Provide the [X, Y] coordinate of the cell's center where the given text is located.  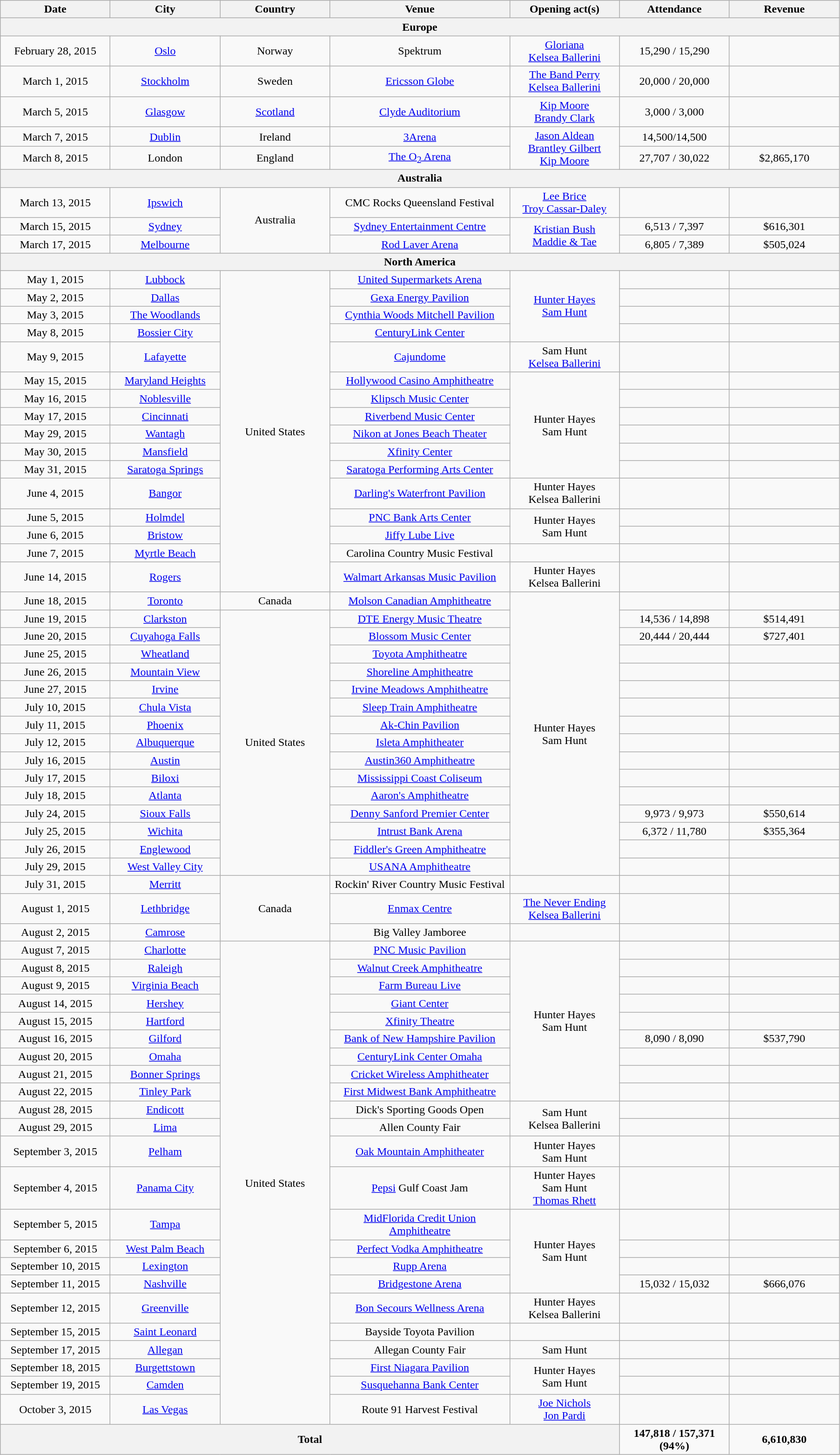
March 7, 2015 [55, 137]
Perfect Vodka Amphitheatre [420, 1248]
August 1, 2015 [55, 908]
Denny Sanford Premier Center [420, 813]
March 8, 2015 [55, 158]
Enmax Centre [420, 908]
Pepsi Gulf Coast Jam [420, 1188]
July 10, 2015 [55, 707]
PNC Music Pavilion [420, 950]
GlorianaKelsea Ballerini [564, 51]
Wantagh [165, 434]
Europe [420, 27]
Hollywood Casino Amphitheatre [420, 381]
June 4, 2015 [55, 494]
August 21, 2015 [55, 1074]
CenturyLink Center [420, 333]
Gexa Energy Pavilion [420, 298]
Irvine [165, 690]
Mountain View [165, 672]
Route 91 Harvest Festival [420, 1409]
Raleigh [165, 968]
Camrose [165, 933]
June 19, 2015 [55, 619]
$514,491 [784, 619]
Melbourne [165, 244]
Date [55, 9]
Isleta Amphitheater [420, 743]
Allegan [165, 1350]
PNC Bank Arts Center [420, 517]
July 24, 2015 [55, 813]
Omaha [165, 1056]
Holmdel [165, 517]
Noblesville [165, 399]
Saratoga Performing Arts Center [420, 469]
West Palm Beach [165, 1248]
Shoreline Amphitheatre [420, 672]
Susquehanna Bank Center [420, 1385]
June 14, 2015 [55, 576]
Hunter HayesSam HuntThomas Rhett [564, 1188]
First Midwest Bank Amphitheatre [420, 1092]
June 5, 2015 [55, 517]
Dublin [165, 137]
Phoenix [165, 725]
Country [275, 9]
Englewood [165, 849]
Jason Aldean Brantley Gilbert Kip Moore [564, 148]
Burgettstown [165, 1367]
Saratoga Springs [165, 469]
September 11, 2015 [55, 1284]
September 4, 2015 [55, 1188]
Mississippi Coast Coliseum [420, 778]
Ak-Chin Pavilion [420, 725]
Clyde Auditorium [420, 112]
The Band PerryKelsea Ballerini [564, 81]
Lexington [165, 1266]
May 3, 2015 [55, 315]
August 8, 2015 [55, 968]
Cricket Wireless Amphitheater [420, 1074]
14,536 / 14,898 [674, 619]
Greenville [165, 1308]
August 9, 2015 [55, 986]
United Supermarkets Arena [420, 279]
Farm Bureau Live [420, 986]
Fiddler's Green Amphitheatre [420, 849]
September 19, 2015 [55, 1385]
Lubbock [165, 279]
Mansfield [165, 452]
Blossom Music Center [420, 636]
The Woodlands [165, 315]
September 10, 2015 [55, 1266]
15,290 / 15,290 [674, 51]
September 6, 2015 [55, 1248]
3,000 / 3,000 [674, 112]
June 25, 2015 [55, 654]
Sweden [275, 81]
March 13, 2015 [55, 202]
Saint Leonard [165, 1332]
$550,614 [784, 813]
August 7, 2015 [55, 950]
$727,401 [784, 636]
May 2, 2015 [55, 298]
March 15, 2015 [55, 226]
Bristow [165, 535]
Hartford [165, 1021]
May 30, 2015 [55, 452]
Stockholm [165, 81]
Allen County Fair [420, 1127]
Tampa [165, 1225]
Riverbend Music Center [420, 416]
Sydney [165, 226]
$616,301 [784, 226]
May 16, 2015 [55, 399]
Sleep Train Amphitheatre [420, 707]
March 5, 2015 [55, 112]
Ireland [275, 137]
Norway [275, 51]
Allegan County Fair [420, 1350]
June 26, 2015 [55, 672]
Dick's Sporting Goods Open [420, 1110]
Myrtle Beach [165, 553]
July 16, 2015 [55, 760]
Spektrum [420, 51]
Scotland [275, 112]
Attendance [674, 9]
Sam Hunt [564, 1350]
Albuquerque [165, 743]
September 5, 2015 [55, 1225]
6,610,830 [784, 1440]
Maryland Heights [165, 381]
$666,076 [784, 1284]
Virginia Beach [165, 986]
Joe NicholsJon Pardi [564, 1409]
Giant Center [420, 1003]
6,513 / 7,397 [674, 226]
May 8, 2015 [55, 333]
CMC Rocks Queensland Festival [420, 202]
Irvine Meadows Amphitheatre [420, 690]
August 16, 2015 [55, 1039]
Oak Mountain Amphitheater [420, 1151]
Wheatland [165, 654]
Revenue [784, 9]
Rod Laver Arena [420, 244]
DTE Energy Music Theatre [420, 619]
North America [420, 262]
May 29, 2015 [55, 434]
September 15, 2015 [55, 1332]
Gilford [165, 1039]
First Niagara Pavilion [420, 1367]
Nashville [165, 1284]
Rupp Arena [420, 1266]
City [165, 9]
August 2, 2015 [55, 933]
$355,364 [784, 831]
Darling's Waterfront Pavilion [420, 494]
Intrust Bank Arena [420, 831]
8,090 / 8,090 [674, 1039]
Tinley Park [165, 1092]
The Never EndingKelsea Ballerini [564, 908]
August 29, 2015 [55, 1127]
Dallas [165, 298]
20,444 / 20,444 [674, 636]
September 12, 2015 [55, 1308]
Biloxi [165, 778]
Cajundome [420, 357]
July 31, 2015 [55, 884]
Bonner Springs [165, 1074]
May 9, 2015 [55, 357]
May 17, 2015 [55, 416]
Bank of New Hampshire Pavilion [420, 1039]
Kristian BushMaddie & Tae [564, 235]
Bridgestone Arena [420, 1284]
England [275, 158]
July 29, 2015 [55, 866]
July 17, 2015 [55, 778]
Lafayette [165, 357]
Opening act(s) [564, 9]
Las Vegas [165, 1409]
July 12, 2015 [55, 743]
Chula Vista [165, 707]
9,973 / 9,973 [674, 813]
Aaron's Amphitheatre [420, 796]
May 31, 2015 [55, 469]
May 1, 2015 [55, 279]
USANA Amphitheatre [420, 866]
Toronto [165, 601]
September 17, 2015 [55, 1350]
Endicott [165, 1110]
Bayside Toyota Pavilion [420, 1332]
Lethbridge [165, 908]
Kip MooreBrandy Clark [564, 112]
$537,790 [784, 1039]
Glasgow [165, 112]
Molson Canadian Amphitheatre [420, 601]
Wichita [165, 831]
Lima [165, 1127]
October 3, 2015 [55, 1409]
Merritt [165, 884]
$505,024 [784, 244]
July 18, 2015 [55, 796]
Carolina Country Music Festival [420, 553]
Atlanta [165, 796]
London [165, 158]
Oslo [165, 51]
Ipswich [165, 202]
March 17, 2015 [55, 244]
The O2 Arena [420, 158]
August 28, 2015 [55, 1110]
Rogers [165, 576]
Bangor [165, 494]
June 20, 2015 [55, 636]
6,372 / 11,780 [674, 831]
3Arena [420, 137]
Jiffy Lube Live [420, 535]
Bon Secours Wellness Arena [420, 1308]
Toyota Amphitheatre [420, 654]
Bossier City [165, 333]
Cynthia Woods Mitchell Pavilion [420, 315]
Panama City [165, 1188]
Clarkston [165, 619]
Xfinity Center [420, 452]
Xfinity Theatre [420, 1021]
August 14, 2015 [55, 1003]
Klipsch Music Center [420, 399]
Charlotte [165, 950]
14,500/14,500 [674, 137]
July 25, 2015 [55, 831]
Sioux Falls [165, 813]
$2,865,170 [784, 158]
August 20, 2015 [55, 1056]
Rockin' River Country Music Festival [420, 884]
August 15, 2015 [55, 1021]
June 18, 2015 [55, 601]
Austin360 Amphitheatre [420, 760]
6,805 / 7,389 [674, 244]
Total [310, 1440]
MidFlorida Credit Union Amphitheatre [420, 1225]
Big Valley Jamboree [420, 933]
15,032 / 15,032 [674, 1284]
Venue [420, 9]
March 1, 2015 [55, 81]
July 26, 2015 [55, 849]
Sydney Entertainment Centre [420, 226]
Walnut Creek Amphitheatre [420, 968]
September 3, 2015 [55, 1151]
Walmart Arkansas Music Pavilion [420, 576]
Nikon at Jones Beach Theater [420, 434]
Cuyahoga Falls [165, 636]
27,707 / 30,022 [674, 158]
February 28, 2015 [55, 51]
20,000 / 20,000 [674, 81]
Lee BriceTroy Cassar-Daley [564, 202]
May 15, 2015 [55, 381]
September 18, 2015 [55, 1367]
July 11, 2015 [55, 725]
Pelham [165, 1151]
CenturyLink Center Omaha [420, 1056]
June 27, 2015 [55, 690]
June 6, 2015 [55, 535]
August 22, 2015 [55, 1092]
Cincinnati [165, 416]
Camden [165, 1385]
Austin [165, 760]
Hershey [165, 1003]
147,818 / 157,371 (94%) [674, 1440]
West Valley City [165, 866]
June 7, 2015 [55, 553]
Ericsson Globe [420, 81]
